Extract the (X, Y) coordinate from the center of the cell holding the provided text.  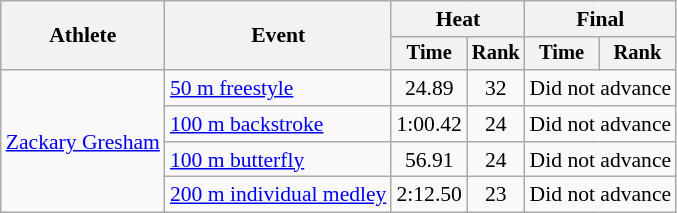
50 m freestyle (278, 88)
1:00.42 (428, 124)
56.91 (428, 160)
100 m butterfly (278, 160)
Zackary Gresham (83, 141)
Event (278, 36)
24.89 (428, 88)
32 (496, 88)
Athlete (83, 36)
2:12.50 (428, 195)
200 m individual medley (278, 195)
Heat (458, 19)
23 (496, 195)
100 m backstroke (278, 124)
Final (601, 19)
